Scan for the cell matching the given text and deliver its (X, Y) coordinate at center. 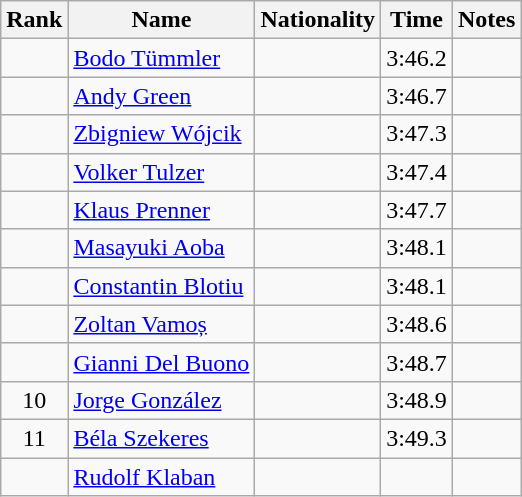
Zoltan Vamoș (162, 324)
Nationality (318, 20)
Klaus Prenner (162, 210)
3:48.6 (417, 324)
3:48.9 (417, 400)
3:46.7 (417, 96)
Bodo Tümmler (162, 58)
Time (417, 20)
3:47.7 (417, 210)
10 (34, 400)
Rudolf Klaban (162, 477)
Notes (486, 20)
3:48.7 (417, 362)
3:46.2 (417, 58)
3:47.3 (417, 134)
Jorge González (162, 400)
Andy Green (162, 96)
Béla Szekeres (162, 438)
Rank (34, 20)
Volker Tulzer (162, 172)
3:47.4 (417, 172)
3:49.3 (417, 438)
Gianni Del Buono (162, 362)
Name (162, 20)
Masayuki Aoba (162, 248)
Zbigniew Wójcik (162, 134)
11 (34, 438)
Constantin Blotiu (162, 286)
